Search for the cell housing the specified text and yield its [x, y] center coordinate. 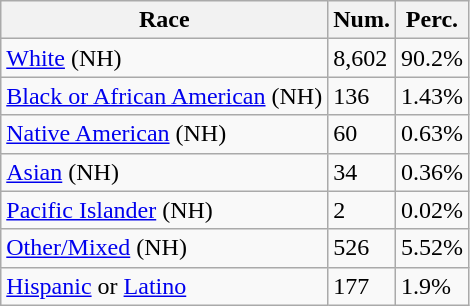
0.63% [432, 134]
White (NH) [164, 58]
136 [362, 96]
34 [362, 172]
5.52% [432, 248]
0.02% [432, 210]
1.43% [432, 96]
177 [362, 286]
Other/Mixed (NH) [164, 248]
2 [362, 210]
Pacific Islander (NH) [164, 210]
Hispanic or Latino [164, 286]
1.9% [432, 286]
526 [362, 248]
Black or African American (NH) [164, 96]
Num. [362, 20]
Race [164, 20]
8,602 [362, 58]
60 [362, 134]
Perc. [432, 20]
Native American (NH) [164, 134]
90.2% [432, 58]
0.36% [432, 172]
Asian (NH) [164, 172]
